Scan for the cell matching the given text and deliver its (X, Y) coordinate at center. 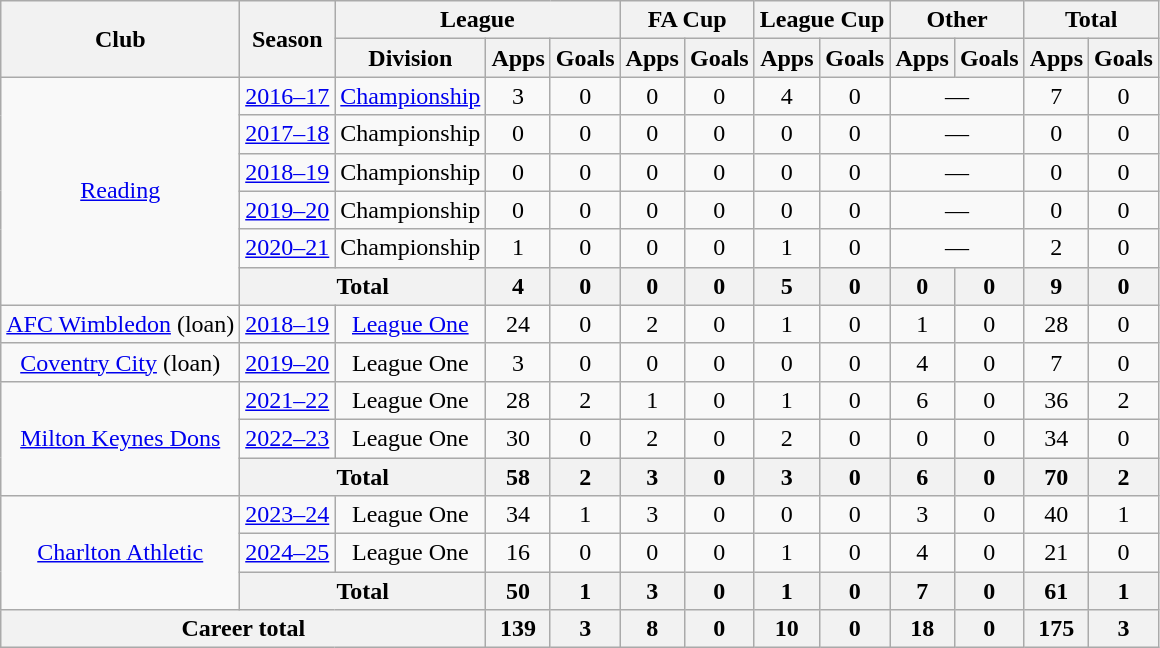
8 (652, 629)
Season (288, 39)
2020–21 (288, 248)
40 (1056, 515)
2016–17 (288, 96)
FA Cup (687, 20)
Coventry City (loan) (120, 362)
Other (957, 20)
2024–25 (288, 553)
League Cup (822, 20)
50 (518, 591)
AFC Wimbledon (loan) (120, 324)
Reading (120, 191)
2017–18 (288, 134)
139 (518, 629)
Career total (244, 629)
5 (786, 286)
9 (1056, 286)
70 (1056, 477)
24 (518, 324)
2021–22 (288, 400)
Club (120, 39)
2022–23 (288, 438)
175 (1056, 629)
30 (518, 438)
2023–24 (288, 515)
16 (518, 553)
Charlton Athletic (120, 553)
61 (1056, 591)
36 (1056, 400)
21 (1056, 553)
Division (410, 58)
10 (786, 629)
18 (922, 629)
58 (518, 477)
Milton Keynes Dons (120, 438)
League (478, 20)
